Pinpoint the cell where the given text exists, returning its (x, y) midpoint coordinate. 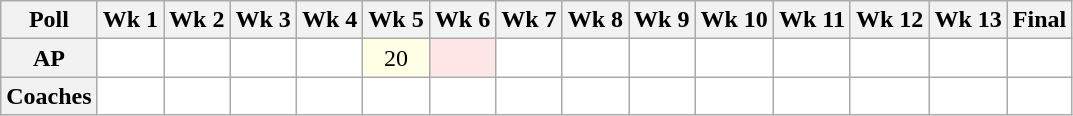
Wk 11 (812, 20)
AP (49, 58)
Wk 8 (595, 20)
Final (1039, 20)
Wk 3 (263, 20)
Wk 9 (662, 20)
Wk 7 (529, 20)
Poll (49, 20)
Wk 10 (734, 20)
Wk 12 (889, 20)
Coaches (49, 96)
Wk 2 (197, 20)
Wk 4 (329, 20)
Wk 5 (396, 20)
Wk 13 (968, 20)
20 (396, 58)
Wk 6 (462, 20)
Wk 1 (130, 20)
